Detect which cell encompasses the target text, then output its (x, y) center coordinate. 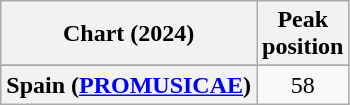
Spain (PROMUSICAE) (129, 85)
Peakposition (303, 34)
Chart (2024) (129, 34)
58 (303, 85)
